Provide the (x, y) coordinate of the cell's center where the given text is located.  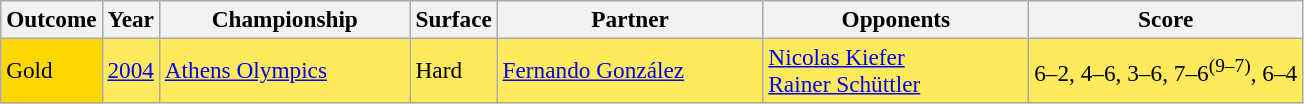
Year (130, 19)
Opponents (896, 19)
Score (1166, 19)
Fernando González (630, 70)
Athens Olympics (284, 70)
Gold (52, 70)
6–2, 4–6, 3–6, 7–6(9–7), 6–4 (1166, 70)
Surface (454, 19)
Championship (284, 19)
Nicolas Kiefer Rainer Schüttler (896, 70)
2004 (130, 70)
Partner (630, 19)
Hard (454, 70)
Outcome (52, 19)
